For the text-containing cell, return its midpoint in [X, Y] coordinate format. 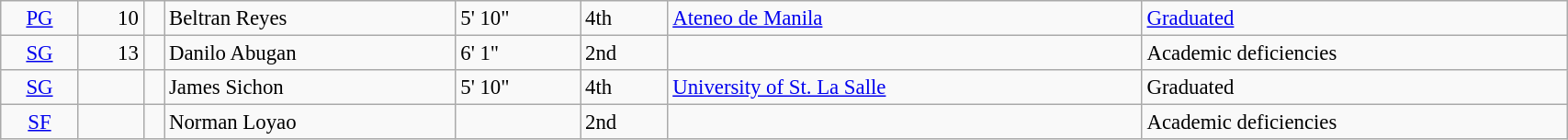
10 [110, 18]
James Sichon [310, 87]
PG [39, 18]
Norman Loyao [310, 122]
13 [110, 53]
6' 1" [518, 53]
SF [39, 122]
Danilo Abugan [310, 53]
Beltran Reyes [310, 18]
University of St. La Salle [905, 87]
Ateneo de Manila [905, 18]
